For the text-containing cell, return its midpoint in [x, y] coordinate format. 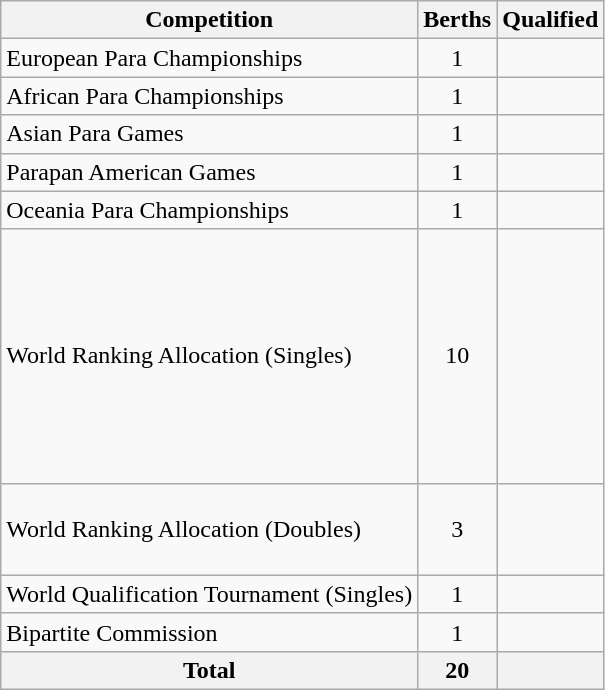
20 [458, 670]
Berths [458, 20]
Oceania Para Championships [210, 210]
Qualified [550, 20]
European Para Championships [210, 58]
World Ranking Allocation (Doubles) [210, 529]
Bipartite Commission [210, 632]
Parapan American Games [210, 172]
Competition [210, 20]
World Qualification Tournament (Singles) [210, 594]
10 [458, 356]
Asian Para Games [210, 134]
Total [210, 670]
African Para Championships [210, 96]
World Ranking Allocation (Singles) [210, 356]
3 [458, 529]
